Capture the cell that displays the provided text and extract its (x, y) central coordinate. 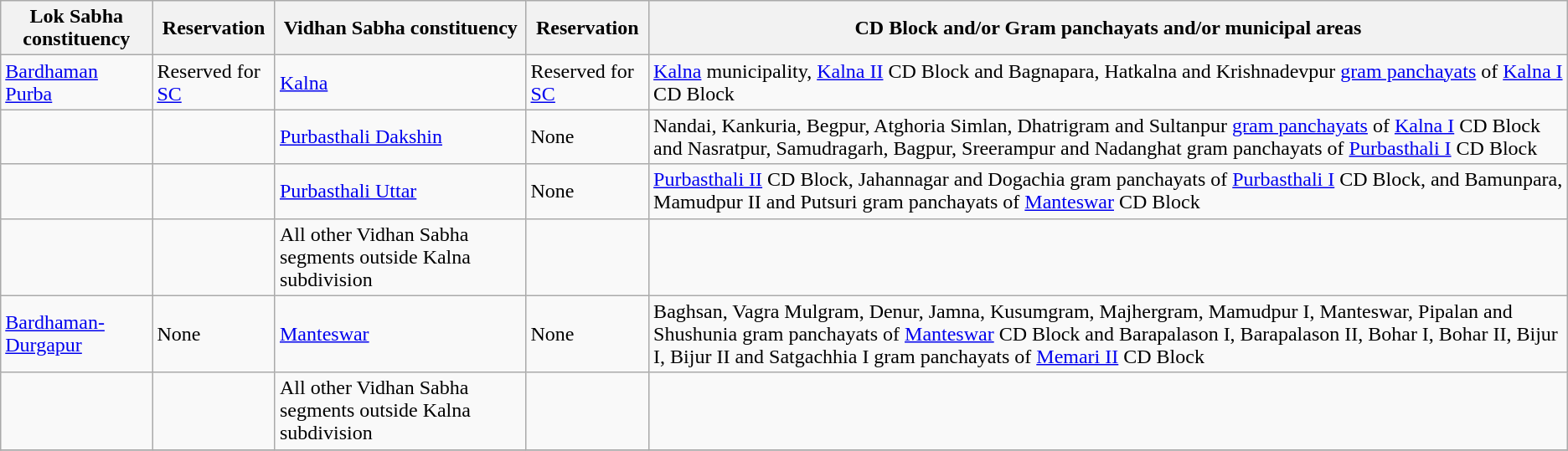
Bardhaman-Durgapur (77, 334)
CD Block and/or Gram panchayats and/or municipal areas (1109, 28)
Vidhan Sabha constituency (400, 28)
Purbasthali Uttar (400, 191)
Purbasthali Dakshin (400, 137)
Bardhaman Purba (77, 82)
Kalna municipality, Kalna II CD Block and Bagnapara, Hatkalna and Krishnadevpur gram panchayats of Kalna I CD Block (1109, 82)
Kalna (400, 82)
Lok Sabha constituency (77, 28)
Manteswar (400, 334)
